From the cell containing the given text, extract its center point as [x, y] coordinate. 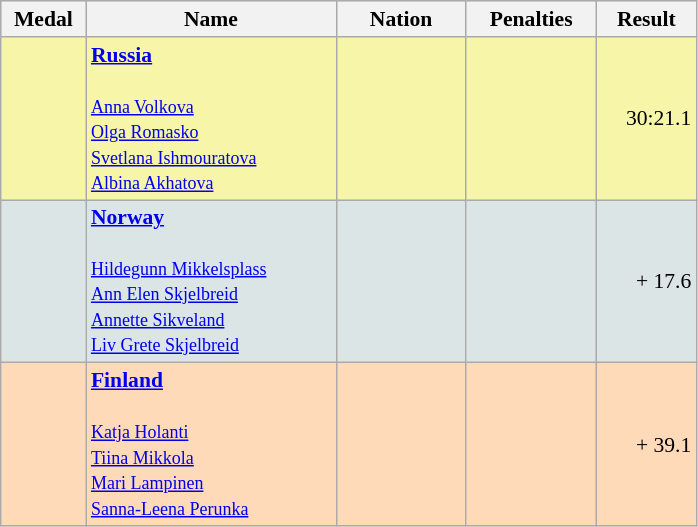
Name [211, 19]
+ 17.6 [646, 282]
30:21.1 [646, 118]
+ 39.1 [646, 444]
NorwayHildegunn MikkelsplassAnn Elen SkjelbreidAnnette SikvelandLiv Grete Skjelbreid [211, 282]
Medal [44, 19]
Result [646, 19]
FinlandKatja HolantiTiina MikkolaMari LampinenSanna-Leena Perunka [211, 444]
Penalties [531, 19]
Nation [401, 19]
RussiaAnna VolkovaOlga RomaskoSvetlana IshmouratovaAlbina Akhatova [211, 118]
